Scan for the cell matching the given text and deliver its (X, Y) coordinate at center. 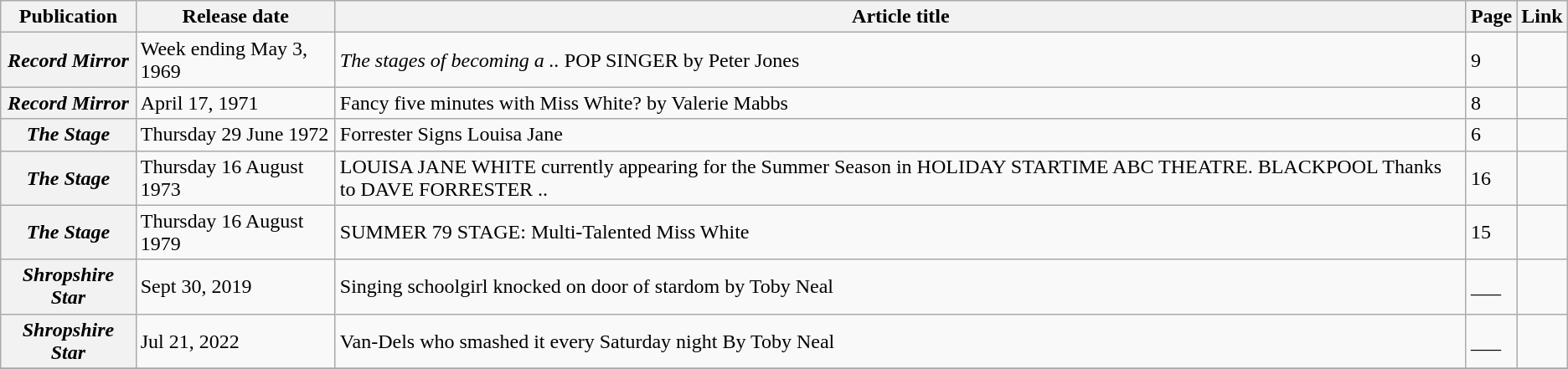
15 (1491, 233)
SUMMER 79 STAGE: Multi-Talented Miss White (900, 233)
The stages of becoming a .. POP SINGER by Peter Jones (900, 60)
Page (1491, 17)
Link (1542, 17)
Van-Dels who smashed it every Saturday night By Toby Neal (900, 341)
6 (1491, 135)
Release date (235, 17)
Sept 30, 2019 (235, 286)
Fancy five minutes with Miss White? by Valerie Mabbs (900, 103)
Forrester Signs Louisa Jane (900, 135)
April 17, 1971 (235, 103)
Week ending May 3, 1969 (235, 60)
Article title (900, 17)
Thursday 16 August 1973 (235, 177)
8 (1491, 103)
9 (1491, 60)
LOUISA JANE WHITE currently appearing for the Summer Season in HOLIDAY STARTIME ABC THEATRE. BLACKPOOL Thanks to DAVE FORRESTER .. (900, 177)
Publication (69, 17)
Jul 21, 2022 (235, 341)
Singing schoolgirl knocked on door of stardom by Toby Neal (900, 286)
16 (1491, 177)
Thursday 29 June 1972 (235, 135)
Thursday 16 August 1979 (235, 233)
